Pinpoint the cell where the given text exists, returning its (x, y) midpoint coordinate. 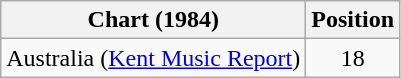
Position (353, 20)
Chart (1984) (154, 20)
18 (353, 58)
Australia (Kent Music Report) (154, 58)
